Pinpoint the cell where the given text exists, returning its [X, Y] midpoint coordinate. 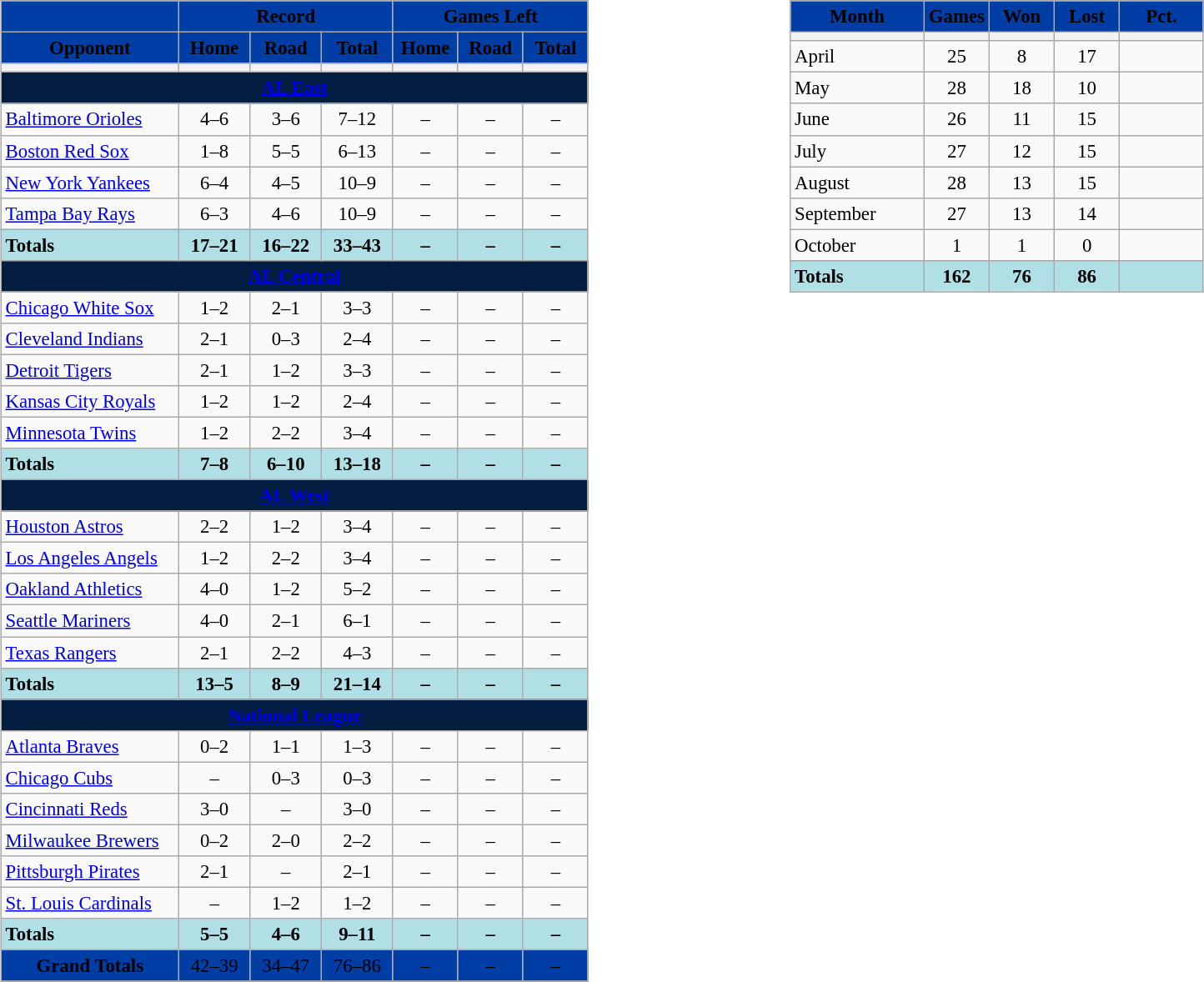
162 [956, 276]
6–1 [358, 621]
Opponent [90, 48]
Games [956, 17]
June [857, 119]
Lost [1087, 17]
7–8 [214, 464]
Baltimore Orioles [90, 119]
Seattle Mariners [90, 621]
July [857, 151]
6–4 [214, 183]
Milwaukee Brewers [90, 840]
Oakland Athletics [90, 589]
0 [1087, 245]
13–18 [358, 464]
26 [956, 119]
AL Central [294, 276]
Houston Astros [90, 527]
St. Louis Cardinals [90, 903]
Texas Rangers [90, 653]
6–10 [286, 464]
25 [956, 57]
April [857, 57]
16–22 [286, 245]
10 [1087, 88]
New York Yankees [90, 183]
Record [285, 17]
AL West [294, 496]
Tampa Bay Rays [90, 213]
6–13 [358, 151]
17–21 [214, 245]
6–3 [214, 213]
AL East [294, 88]
4–3 [358, 653]
Cleveland Indians [90, 339]
76–86 [358, 965]
34–47 [286, 965]
21–14 [358, 684]
August [857, 183]
86 [1087, 276]
Boston Red Sox [90, 151]
September [857, 213]
5–2 [358, 589]
33–43 [358, 245]
Atlanta Braves [90, 746]
13–5 [214, 684]
4–5 [286, 183]
Detroit Tigers [90, 370]
National League [294, 715]
Los Angeles Angels [90, 559]
76 [1021, 276]
7–12 [358, 119]
May [857, 88]
18 [1021, 88]
Month [857, 17]
1–1 [286, 746]
9–11 [358, 934]
12 [1021, 151]
14 [1087, 213]
Grand Totals [90, 965]
11 [1021, 119]
8 [1021, 57]
42–39 [214, 965]
Pct. [1162, 17]
October [857, 245]
Pittsburgh Pirates [90, 872]
1–3 [358, 746]
Games Left [490, 17]
Chicago Cubs [90, 778]
17 [1087, 57]
1–8 [214, 151]
Won [1021, 17]
Chicago White Sox [90, 308]
3–6 [286, 119]
Cincinnati Reds [90, 809]
2–0 [286, 840]
Kansas City Royals [90, 402]
8–9 [286, 684]
Minnesota Twins [90, 433]
